Determine the [x, y] coordinate at the center of the cell enclosing the given text.  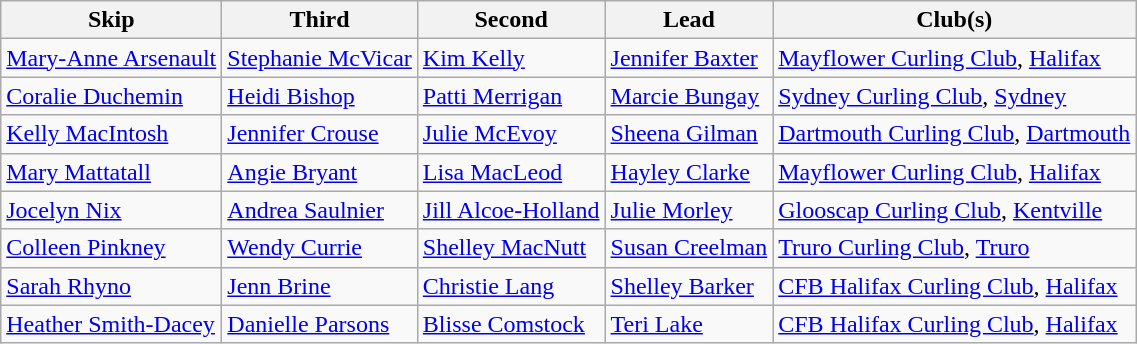
Truro Curling Club, Truro [954, 248]
Jenn Brine [320, 286]
Mary Mattatall [112, 172]
Third [320, 20]
Kelly MacIntosh [112, 134]
Andrea Saulnier [320, 210]
Julie Morley [689, 210]
Mary-Anne Arsenault [112, 58]
Colleen Pinkney [112, 248]
Club(s) [954, 20]
Patti Merrigan [511, 96]
Coralie Duchemin [112, 96]
Kim Kelly [511, 58]
Heather Smith-Dacey [112, 324]
Christie Lang [511, 286]
Dartmouth Curling Club, Dartmouth [954, 134]
Shelley MacNutt [511, 248]
Heidi Bishop [320, 96]
Lead [689, 20]
Teri Lake [689, 324]
Angie Bryant [320, 172]
Blisse Comstock [511, 324]
Danielle Parsons [320, 324]
Wendy Currie [320, 248]
Hayley Clarke [689, 172]
Glooscap Curling Club, Kentville [954, 210]
Sarah Rhyno [112, 286]
Stephanie McVicar [320, 58]
Marcie Bungay [689, 96]
Second [511, 20]
Sydney Curling Club, Sydney [954, 96]
Jocelyn Nix [112, 210]
Jill Alcoe-Holland [511, 210]
Jennifer Crouse [320, 134]
Shelley Barker [689, 286]
Skip [112, 20]
Jennifer Baxter [689, 58]
Lisa MacLeod [511, 172]
Julie McEvoy [511, 134]
Sheena Gilman [689, 134]
Susan Creelman [689, 248]
